Return (x, y) of the center of cell containing provided text 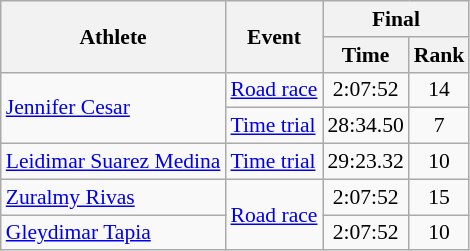
Time (365, 55)
7 (440, 126)
Gleydimar Tapia (114, 233)
Jennifer Cesar (114, 108)
28:34.50 (365, 126)
14 (440, 90)
Final (396, 19)
Athlete (114, 36)
Rank (440, 55)
Leidimar Suarez Medina (114, 162)
Event (274, 36)
15 (440, 197)
29:23.32 (365, 162)
Zuralmy Rivas (114, 197)
